Determine the [X, Y] coordinate at the center of the cell enclosing the given text.  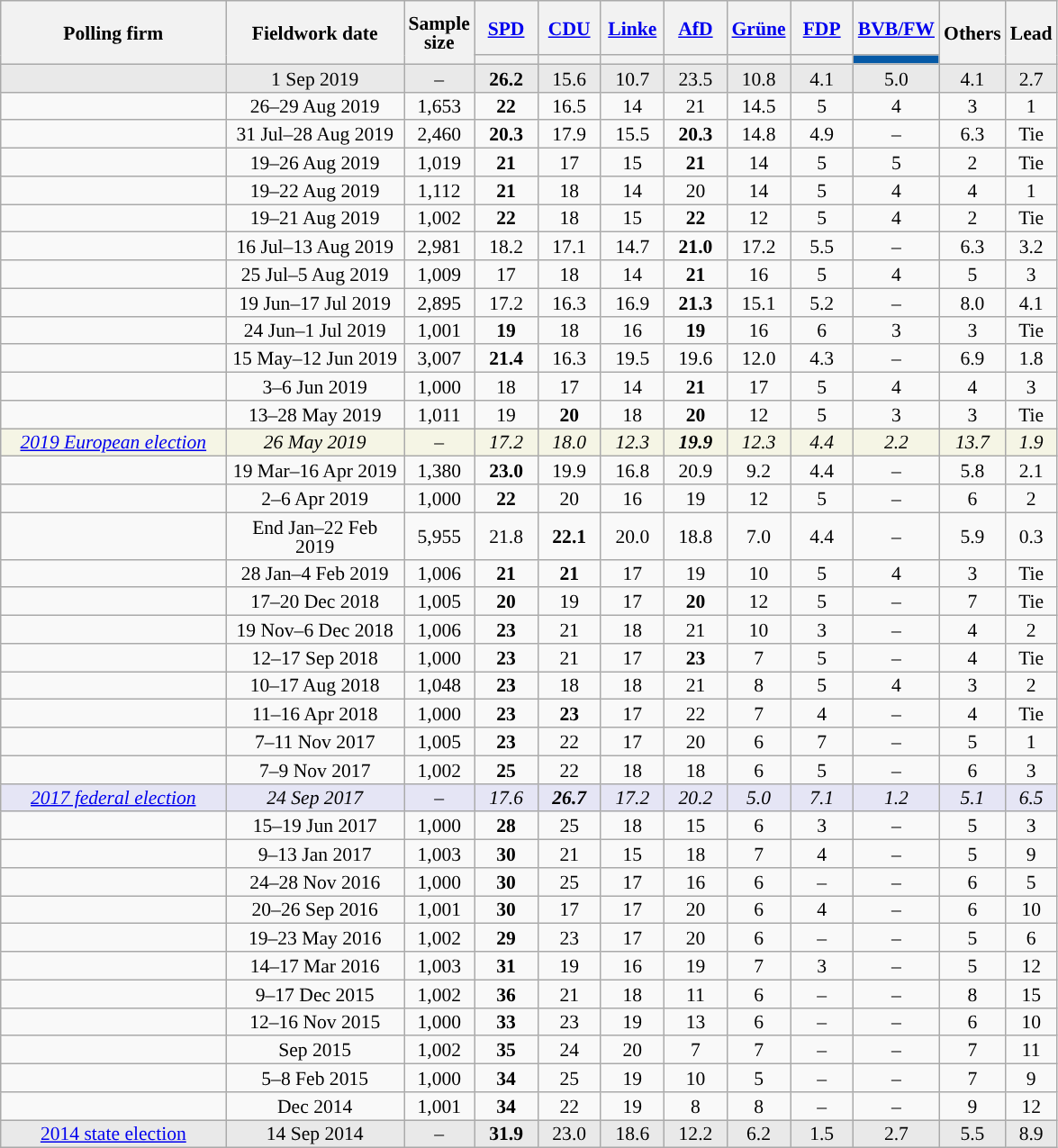
4.9 [822, 135]
3,007 [439, 358]
10.8 [758, 77]
19 Mar–16 Apr 2019 [315, 470]
1.2 [897, 798]
5,955 [439, 536]
2,460 [439, 135]
13 [695, 1021]
1,009 [439, 274]
15 May–12 Jun 2019 [315, 358]
5–8 Feb 2015 [315, 1079]
12–17 Sep 2018 [315, 657]
4.3 [822, 358]
25 Jul–5 Aug 2019 [315, 274]
20.9 [695, 470]
21.4 [506, 358]
20–26 Sep 2016 [315, 909]
26.2 [506, 77]
2–6 Apr 2019 [315, 499]
15.6 [569, 77]
31 Jul–28 Aug 2019 [315, 135]
1.8 [1032, 358]
31 [506, 965]
16.8 [632, 470]
13.7 [972, 443]
20.2 [695, 798]
1,653 [439, 106]
15.5 [632, 135]
19 Jun–17 Jul 2019 [315, 303]
Polling firm [113, 32]
17–20 Dec 2018 [315, 601]
15–19 Jun 2017 [315, 827]
1.5 [822, 1134]
1,019 [439, 162]
16.5 [569, 106]
CDU [569, 28]
14.8 [758, 135]
14–17 Mar 2016 [315, 965]
17.9 [569, 135]
5.9 [972, 536]
31.9 [506, 1134]
BVB/FW [897, 28]
2017 federal election [113, 798]
6.9 [972, 358]
0.3 [1032, 536]
9.2 [758, 470]
16 Jul–13 Aug 2019 [315, 247]
17.6 [506, 798]
28 [506, 827]
10–17 Aug 2018 [315, 686]
21.8 [506, 536]
1 Sep 2019 [315, 77]
Dec 2014 [315, 1106]
9–17 Dec 2015 [315, 994]
FDP [822, 28]
19 Nov–6 Dec 2018 [315, 630]
21.3 [695, 303]
Sep 2015 [315, 1050]
18.0 [569, 443]
14.7 [632, 247]
18.2 [506, 247]
5.1 [972, 798]
14 Sep 2014 [315, 1134]
1,112 [439, 191]
26.7 [569, 798]
18.8 [695, 536]
1.9 [1032, 443]
8.0 [972, 303]
24–28 Nov 2016 [315, 882]
26 May 2019 [315, 443]
2,981 [439, 247]
Linke [632, 28]
19–22 Aug 2019 [315, 191]
12.2 [695, 1134]
15.1 [758, 303]
23.5 [695, 77]
22.1 [569, 536]
16.9 [632, 303]
3.2 [1032, 247]
19–21 Aug 2019 [315, 218]
2.2 [897, 443]
2,895 [439, 303]
6.2 [758, 1134]
9–13 Jan 2017 [315, 854]
6.5 [1032, 798]
35 [506, 1050]
11–16 Apr 2018 [315, 713]
20.0 [632, 536]
28 Jan–4 Feb 2019 [315, 573]
End Jan–22 Feb 2019 [315, 536]
18.6 [632, 1134]
33 [506, 1021]
1,380 [439, 470]
Samplesize [439, 32]
5.8 [972, 470]
24 Sep 2017 [315, 798]
24 Jun–1 Jul 2019 [315, 330]
12–16 Nov 2015 [315, 1021]
Others [972, 32]
2019 European election [113, 443]
19–23 May 2016 [315, 938]
7–9 Nov 2017 [315, 769]
7.0 [758, 536]
24 [569, 1050]
AfD [695, 28]
1,048 [439, 686]
19.5 [632, 358]
2014 state election [113, 1134]
36 [506, 994]
Fieldwork date [315, 32]
SPD [506, 28]
1,011 [439, 414]
Grüne [758, 28]
12.0 [758, 358]
13–28 May 2019 [315, 414]
5.2 [822, 303]
17.1 [569, 247]
10.7 [632, 77]
7–11 Nov 2017 [315, 742]
8.9 [1032, 1134]
26–29 Aug 2019 [315, 106]
21.0 [695, 247]
3–6 Jun 2019 [315, 387]
7.1 [822, 798]
14.5 [758, 106]
2.1 [1032, 470]
19–26 Aug 2019 [315, 162]
Lead [1032, 32]
29 [506, 938]
19.6 [695, 358]
